Search for the cell housing the specified text and yield its [X, Y] center coordinate. 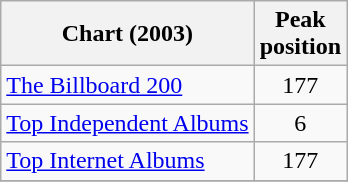
Chart (2003) [128, 34]
Top Internet Albums [128, 161]
Top Independent Albums [128, 123]
The Billboard 200 [128, 85]
Peakposition [300, 34]
6 [300, 123]
